Find where the given text appears and provide that cell's center as [x, y] coordinate. 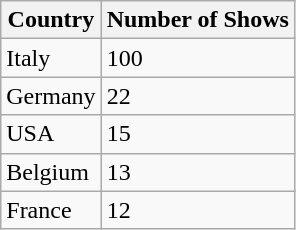
Number of Shows [198, 20]
12 [198, 210]
Italy [51, 58]
15 [198, 134]
100 [198, 58]
Country [51, 20]
22 [198, 96]
USA [51, 134]
France [51, 210]
Germany [51, 96]
Belgium [51, 172]
13 [198, 172]
